From the cell containing the given text, extract its center point as (x, y) coordinate. 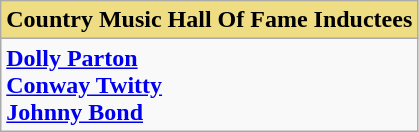
Dolly PartonConway TwittyJohnny Bond (210, 85)
Country Music Hall Of Fame Inductees (210, 20)
